Find where the given text appears and provide that cell's center as (x, y) coordinate. 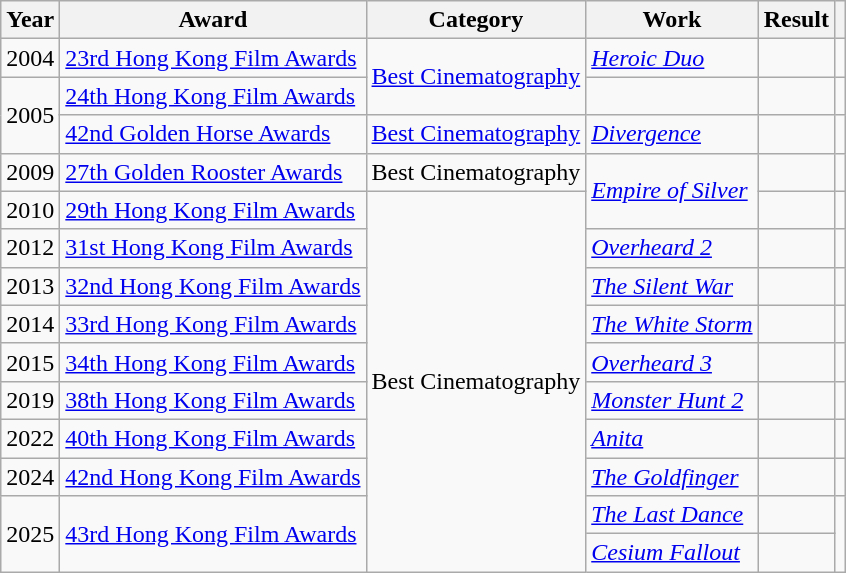
29th Hong Kong Film Awards (213, 210)
Category (476, 20)
27th Golden Rooster Awards (213, 172)
2014 (30, 324)
2025 (30, 534)
Result (796, 20)
43rd Hong Kong Film Awards (213, 534)
The Goldfinger (672, 477)
42nd Golden Horse Awards (213, 134)
2009 (30, 172)
Heroic Duo (672, 58)
2012 (30, 248)
Empire of Silver (672, 191)
40th Hong Kong Film Awards (213, 438)
The Last Dance (672, 515)
The White Storm (672, 324)
2015 (30, 362)
2010 (30, 210)
Monster Hunt 2 (672, 400)
23rd Hong Kong Film Awards (213, 58)
2022 (30, 438)
Work (672, 20)
42nd Hong Kong Film Awards (213, 477)
Divergence (672, 134)
The Silent War (672, 286)
2004 (30, 58)
Anita (672, 438)
Year (30, 20)
2019 (30, 400)
2013 (30, 286)
2005 (30, 115)
Award (213, 20)
Cesium Fallout (672, 553)
32nd Hong Kong Film Awards (213, 286)
31st Hong Kong Film Awards (213, 248)
Overheard 2 (672, 248)
Overheard 3 (672, 362)
2024 (30, 477)
34th Hong Kong Film Awards (213, 362)
38th Hong Kong Film Awards (213, 400)
33rd Hong Kong Film Awards (213, 324)
24th Hong Kong Film Awards (213, 96)
